Determine the (x, y) coordinate at the center of the cell enclosing the given text.  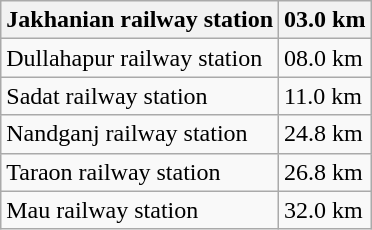
03.0 km (325, 20)
Taraon railway station (140, 172)
24.8 km (325, 134)
Sadat railway station (140, 96)
Nandganj railway station (140, 134)
Dullahapur railway station (140, 58)
Jakhanian railway station (140, 20)
Mau railway station (140, 210)
11.0 km (325, 96)
08.0 km (325, 58)
32.0 km (325, 210)
26.8 km (325, 172)
